For the text-containing cell, return its midpoint in (X, Y) coordinate format. 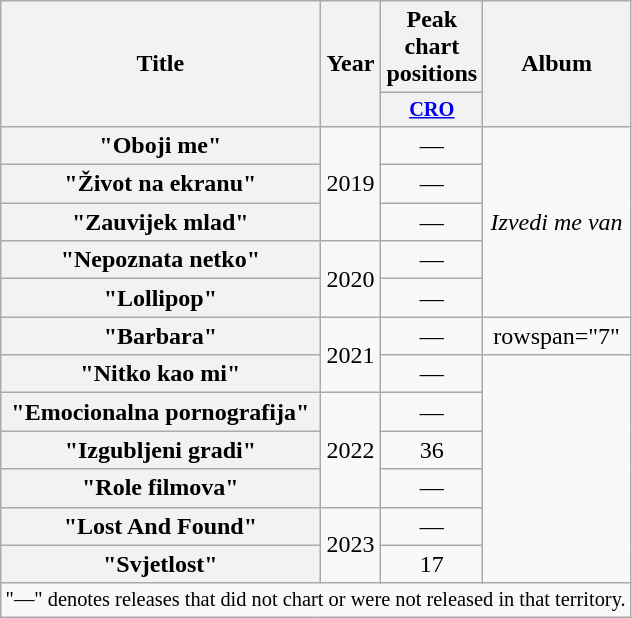
"—" denotes releases that did not chart or were not released in that territory. (316, 600)
2021 (350, 355)
"Emocionalna pornografija" (160, 412)
"Lost And Found" (160, 526)
Title (160, 64)
"Lollipop" (160, 298)
"Nepoznata netko" (160, 260)
"Oboji me" (160, 145)
2020 (350, 279)
"Barbara" (160, 336)
"Nitko kao mi" (160, 374)
rowspan="7" (557, 336)
17 (432, 564)
"Zauvijek mlad" (160, 222)
CRO (432, 110)
"Život na ekranu" (160, 184)
2023 (350, 545)
2019 (350, 183)
Peak chart positions (432, 47)
"Izgubljeni gradi" (160, 450)
Year (350, 64)
"Svjetlost" (160, 564)
"Role filmova" (160, 488)
Album (557, 64)
2022 (350, 450)
Izvedi me van (557, 221)
36 (432, 450)
